Determine the [x, y] coordinate at the center of the cell enclosing the given text.  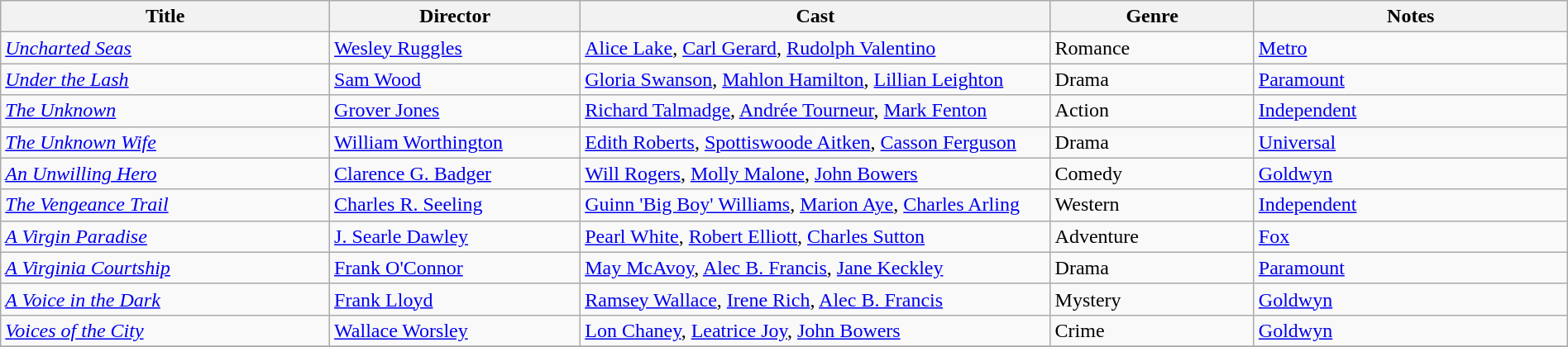
Uncharted Seas [165, 48]
Gloria Swanson, Mahlon Hamilton, Lillian Leighton [815, 79]
The Unknown [165, 111]
Frank O'Connor [455, 268]
A Virgin Paradise [165, 236]
Grover Jones [455, 111]
Ramsey Wallace, Irene Rich, Alec B. Francis [815, 299]
An Unwilling Hero [165, 173]
A Virginia Courtship [165, 268]
Wesley Ruggles [455, 48]
Clarence G. Badger [455, 173]
Under the Lash [165, 79]
Wallace Worsley [455, 330]
Frank Lloyd [455, 299]
Adventure [1152, 236]
Action [1152, 111]
Genre [1152, 17]
Director [455, 17]
Title [165, 17]
Will Rogers, Molly Malone, John Bowers [815, 173]
Mystery [1152, 299]
J. Searle Dawley [455, 236]
Metro [1411, 48]
Guinn 'Big Boy' Williams, Marion Aye, Charles Arling [815, 205]
Crime [1152, 330]
The Vengeance Trail [165, 205]
Universal [1411, 142]
Voices of the City [165, 330]
Pearl White, Robert Elliott, Charles Sutton [815, 236]
Edith Roberts, Spottiswoode Aitken, Casson Ferguson [815, 142]
Charles R. Seeling [455, 205]
Cast [815, 17]
Fox [1411, 236]
Lon Chaney, Leatrice Joy, John Bowers [815, 330]
The Unknown Wife [165, 142]
Sam Wood [455, 79]
Romance [1152, 48]
Notes [1411, 17]
Comedy [1152, 173]
William Worthington [455, 142]
Richard Talmadge, Andrée Tourneur, Mark Fenton [815, 111]
Western [1152, 205]
A Voice in the Dark [165, 299]
Alice Lake, Carl Gerard, Rudolph Valentino [815, 48]
May McAvoy, Alec B. Francis, Jane Keckley [815, 268]
